Pinpoint the cell where the given text exists, returning its (X, Y) midpoint coordinate. 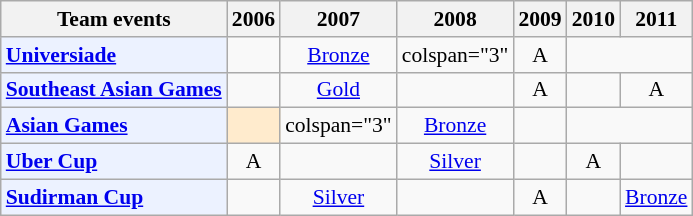
2007 (338, 19)
Team events (114, 19)
2010 (594, 19)
Sudirman Cup (114, 197)
Uber Cup (114, 162)
2008 (456, 19)
Asian Games (114, 126)
2011 (656, 19)
Universiade (114, 55)
Southeast Asian Games (114, 90)
2009 (540, 19)
Gold (338, 90)
2006 (254, 19)
